Return [X, Y] of the center of cell containing provided text 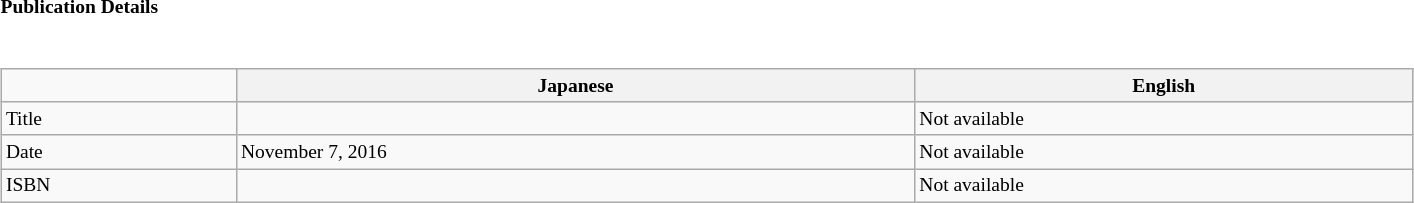
English [1164, 86]
Title [118, 118]
Date [118, 152]
ISBN [118, 186]
Japanese [575, 86]
November 7, 2016 [575, 152]
